Scan for the cell matching the given text and deliver its (X, Y) coordinate at center. 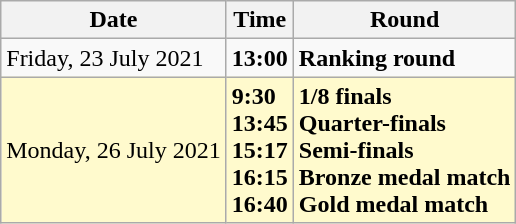
Round (404, 20)
13:00 (260, 58)
Date (114, 20)
9:3013:4515:1716:1516:40 (260, 150)
Ranking round (404, 58)
Time (260, 20)
Friday, 23 July 2021 (114, 58)
Monday, 26 July 2021 (114, 150)
1/8 finalsQuarter-finalsSemi-finalsBronze medal matchGold medal match (404, 150)
